Search for the cell housing the specified text and yield its [x, y] center coordinate. 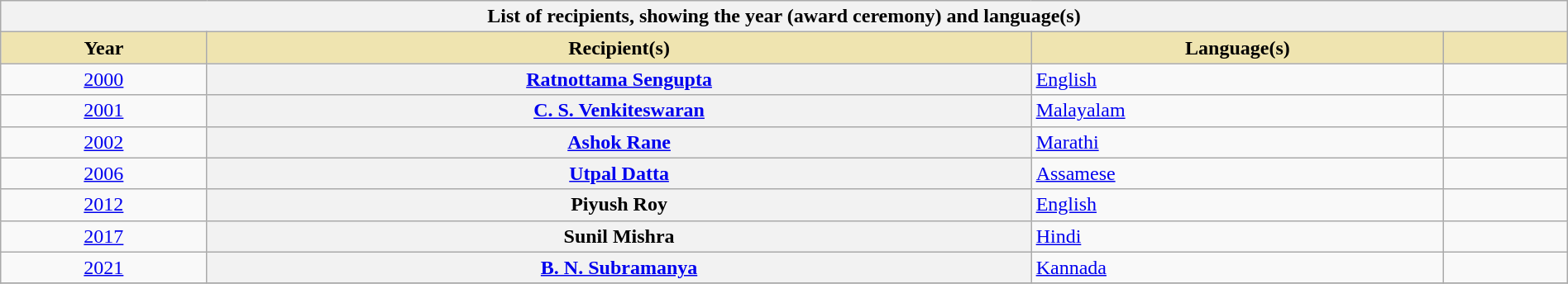
2017 [104, 236]
Ashok Rane [619, 142]
2000 [104, 79]
2006 [104, 173]
Kannada [1237, 267]
2012 [104, 205]
Recipient(s) [619, 48]
2001 [104, 111]
Hindi [1237, 236]
List of recipients, showing the year (award ceremony) and language(s) [784, 17]
Year [104, 48]
Assamese [1237, 173]
Utpal Datta [619, 173]
B. N. Subramanya [619, 267]
Language(s) [1237, 48]
Sunil Mishra [619, 236]
Piyush Roy [619, 205]
C. S. Venkiteswaran [619, 111]
Marathi [1237, 142]
Malayalam [1237, 111]
Ratnottama Sengupta [619, 79]
2021 [104, 267]
2002 [104, 142]
